Locate the cell with the specified text and output its [x, y] center coordinate. 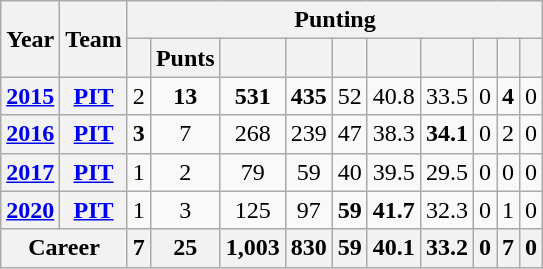
268 [252, 134]
531 [252, 96]
239 [308, 134]
125 [252, 210]
25 [185, 248]
97 [308, 210]
4 [508, 96]
40 [350, 172]
39.5 [394, 172]
Punting [334, 20]
2017 [30, 172]
33.2 [446, 248]
2016 [30, 134]
Punts [185, 58]
1,003 [252, 248]
29.5 [446, 172]
79 [252, 172]
2015 [30, 96]
32.3 [446, 210]
33.5 [446, 96]
Career [64, 248]
40.8 [394, 96]
40.1 [394, 248]
435 [308, 96]
47 [350, 134]
41.7 [394, 210]
52 [350, 96]
38.3 [394, 134]
Year [30, 39]
13 [185, 96]
830 [308, 248]
34.1 [446, 134]
2020 [30, 210]
Team [94, 39]
